Search for the cell housing the specified text and yield its [x, y] center coordinate. 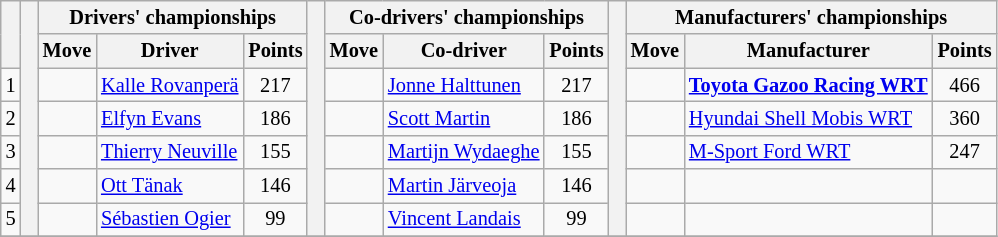
Scott Martin [464, 118]
Martijn Wydaeghe [464, 152]
1 [11, 85]
247 [965, 152]
Toyota Gazoo Racing WRT [808, 85]
Elfyn Evans [170, 118]
Driver [170, 51]
360 [965, 118]
Vincent Landais [464, 219]
5 [11, 219]
Sébastien Ogier [170, 219]
Jonne Halttunen [464, 85]
Co-drivers' championships [467, 17]
M-Sport Ford WRT [808, 152]
466 [965, 85]
Thierry Neuville [170, 152]
Manufacturers' championships [812, 17]
Kalle Rovanperä [170, 85]
Martin Järveoja [464, 186]
3 [11, 152]
Ott Tänak [170, 186]
Co-driver [464, 51]
Manufacturer [808, 51]
Drivers' championships [173, 17]
2 [11, 118]
Hyundai Shell Mobis WRT [808, 118]
4 [11, 186]
